For the text-containing cell, return its midpoint in (X, Y) coordinate format. 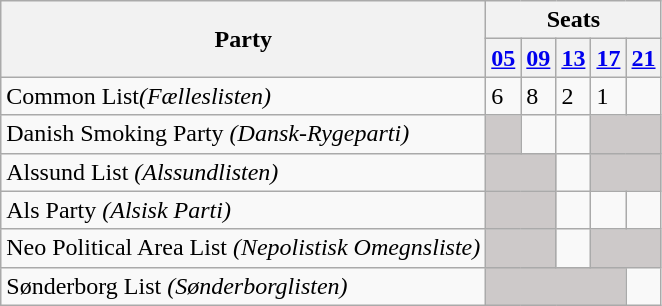
05 (504, 58)
Sønderborg List (Sønderborglisten) (244, 286)
6 (504, 96)
8 (538, 96)
17 (608, 58)
09 (538, 58)
Als Party (Alsisk Parti) (244, 210)
Seats (574, 20)
1 (608, 96)
2 (574, 96)
Alssund List (Alssundlisten) (244, 172)
Common List(Fælleslisten) (244, 96)
Party (244, 39)
Neo Political Area List (Nepolistisk Omegnsliste) (244, 248)
Danish Smoking Party (Dansk-Rygeparti) (244, 134)
21 (644, 58)
13 (574, 58)
